Find where the given text appears and provide that cell's center as (X, Y) coordinate. 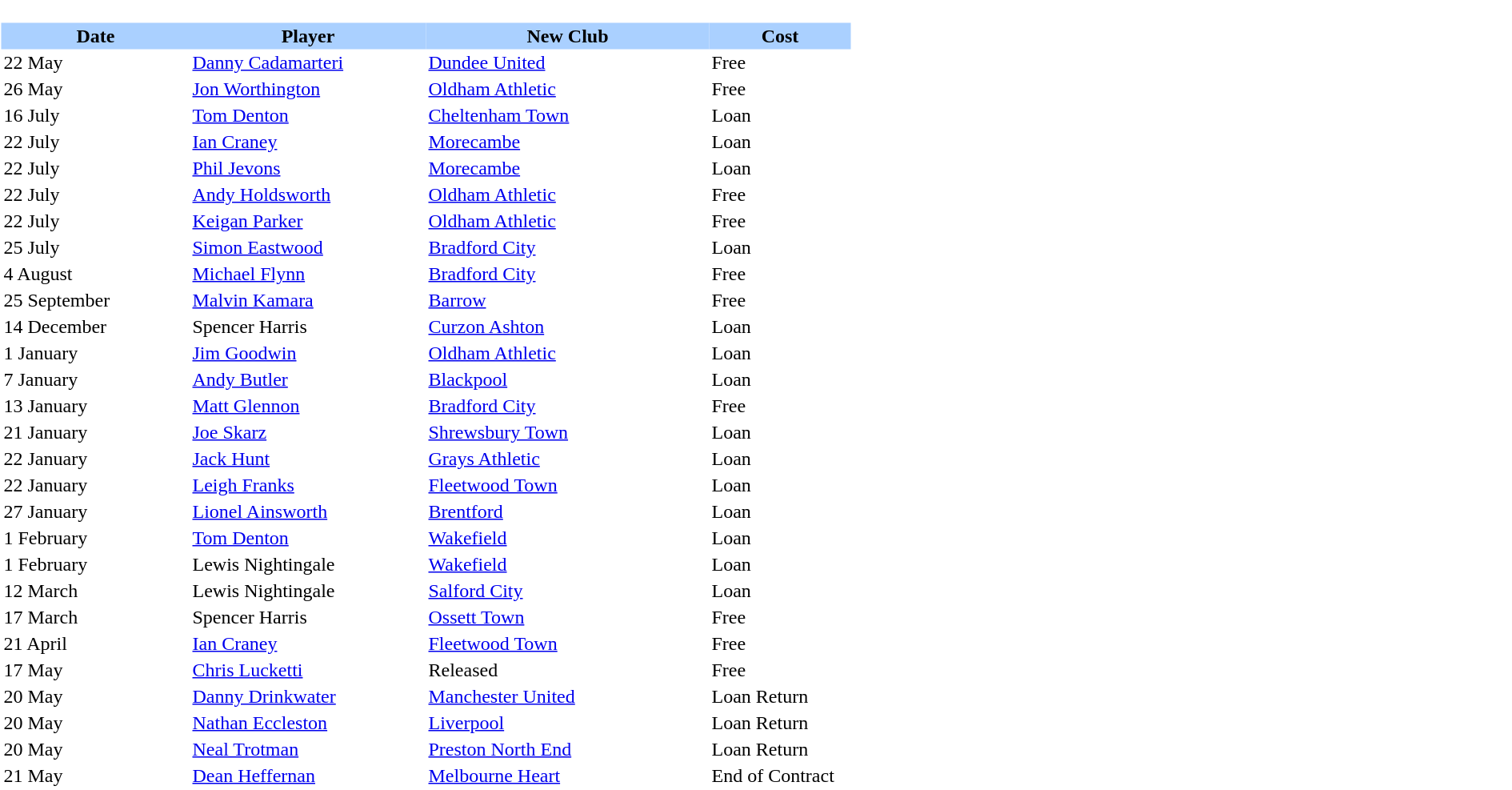
25 July (96, 247)
Andy Holdsworth (307, 194)
17 May (96, 669)
Jack Hunt (307, 458)
New Club (567, 35)
26 May (96, 88)
Michael Flynn (307, 274)
Neal Trotman (307, 749)
21 April (96, 644)
Melbourne Heart (567, 775)
End of Contract (779, 775)
Lionel Ainsworth (307, 511)
4 August (96, 274)
Andy Butler (307, 379)
Chris Lucketti (307, 669)
Player (307, 35)
Phil Jevons (307, 168)
Liverpool (567, 722)
Curzon Ashton (567, 327)
Malvin Kamara (307, 299)
1 January (96, 352)
Date (96, 35)
7 January (96, 379)
Leigh Franks (307, 485)
21 May (96, 775)
25 September (96, 299)
27 January (96, 511)
Joe Skarz (307, 432)
Jon Worthington (307, 88)
Matt Glennon (307, 405)
Danny Drinkwater (307, 696)
14 December (96, 327)
Dundee United (567, 62)
16 July (96, 115)
Released (567, 669)
Dean Heffernan (307, 775)
Preston North End (567, 749)
Blackpool (567, 379)
13 January (96, 405)
Jim Goodwin (307, 352)
Manchester United (567, 696)
Shrewsbury Town (567, 432)
Brentford (567, 511)
21 January (96, 432)
Danny Cadamarteri (307, 62)
Keigan Parker (307, 221)
Ossett Town (567, 616)
Nathan Eccleston (307, 722)
12 March (96, 591)
Cheltenham Town (567, 115)
Cost (779, 35)
Simon Eastwood (307, 247)
17 March (96, 616)
Salford City (567, 591)
22 May (96, 62)
Grays Athletic (567, 458)
Barrow (567, 299)
